Extract the [x, y] coordinate from the center of the cell holding the provided text.  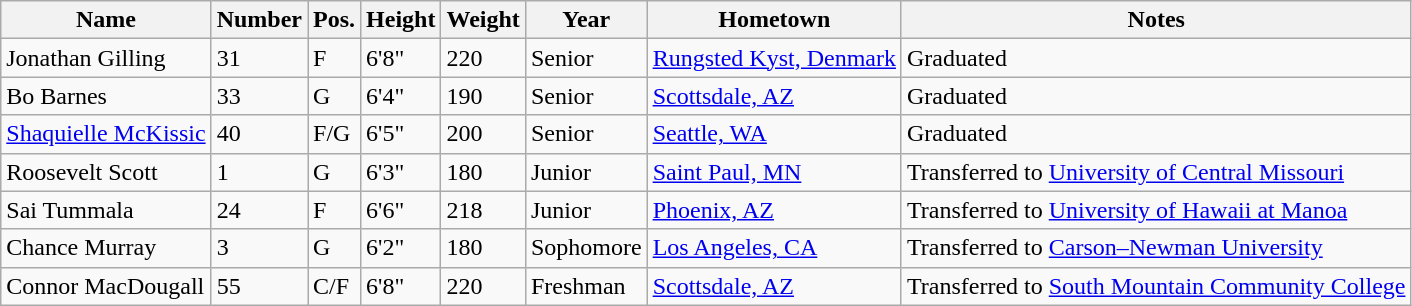
Bo Barnes [106, 96]
F/G [334, 134]
Connor MacDougall [106, 286]
55 [259, 286]
6'4" [401, 96]
Height [401, 20]
Year [586, 20]
Phoenix, AZ [774, 210]
200 [483, 134]
218 [483, 210]
Sai Tummala [106, 210]
Pos. [334, 20]
6'2" [401, 248]
Shaquielle McKissic [106, 134]
Seattle, WA [774, 134]
Freshman [586, 286]
33 [259, 96]
1 [259, 172]
Sophomore [586, 248]
Chance Murray [106, 248]
Hometown [774, 20]
40 [259, 134]
31 [259, 58]
Saint Paul, MN [774, 172]
6'3" [401, 172]
Notes [1156, 20]
Jonathan Gilling [106, 58]
Transferred to University of Hawaii at Manoa [1156, 210]
Transferred to Carson–Newman University [1156, 248]
Rungsted Kyst, Denmark [774, 58]
24 [259, 210]
Transferred to University of Central Missouri [1156, 172]
3 [259, 248]
6'5" [401, 134]
Weight [483, 20]
Roosevelt Scott [106, 172]
6'6" [401, 210]
Name [106, 20]
Los Angeles, CA [774, 248]
Transferred to South Mountain Community College [1156, 286]
190 [483, 96]
C/F [334, 286]
Number [259, 20]
